From the cell containing the given text, extract its center point as (X, Y) coordinate. 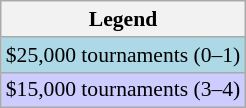
$25,000 tournaments (0–1) (124, 55)
$15,000 tournaments (3–4) (124, 90)
Legend (124, 19)
